Identify which cell holds the provided text, then report its (X, Y) central coordinate. 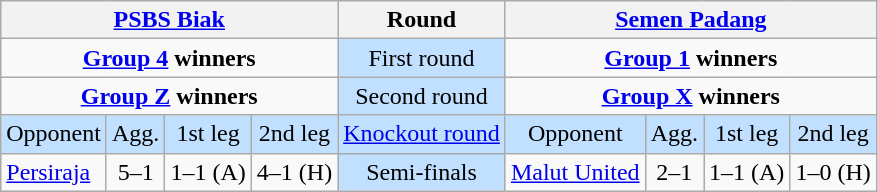
1–0 (H) (833, 172)
First round (422, 58)
Knockout round (422, 134)
Round (422, 20)
Malut United (575, 172)
Semen Padang (690, 20)
Group 4 winners (170, 58)
Second round (422, 96)
Group 1 winners (690, 58)
PSBS Biak (170, 20)
4–1 (H) (294, 172)
Group Z winners (170, 96)
Persiraja (54, 172)
2–1 (674, 172)
5–1 (135, 172)
Group X winners (690, 96)
Semi-finals (422, 172)
